Detect which cell encompasses the target text, then output its (X, Y) center coordinate. 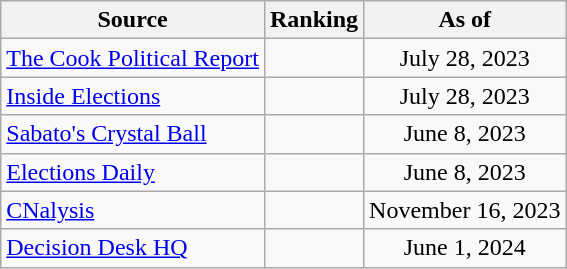
Ranking (314, 20)
CNalysis (133, 210)
As of (465, 20)
November 16, 2023 (465, 210)
The Cook Political Report (133, 58)
Elections Daily (133, 172)
Source (133, 20)
Sabato's Crystal Ball (133, 134)
Decision Desk HQ (133, 248)
Inside Elections (133, 96)
June 1, 2024 (465, 248)
